Search for the cell housing the specified text and yield its [x, y] center coordinate. 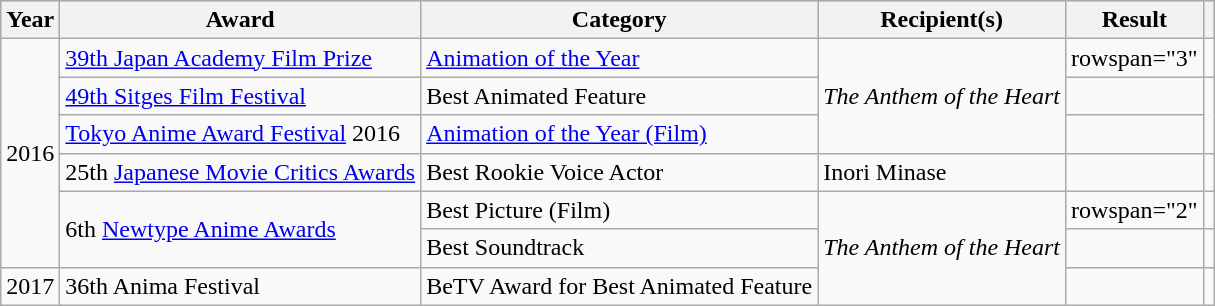
2016 [30, 153]
36th Anima Festival [240, 286]
Best Soundtrack [620, 248]
Inori Minase [942, 172]
rowspan="3" [1135, 58]
Best Rookie Voice Actor [620, 172]
2017 [30, 286]
rowspan="2" [1135, 210]
BeTV Award for Best Animated Feature [620, 286]
49th Sitges Film Festival [240, 96]
Category [620, 20]
Animation of the Year [620, 58]
Best Picture (Film) [620, 210]
Best Animated Feature [620, 96]
Animation of the Year (Film) [620, 134]
Tokyo Anime Award Festival 2016 [240, 134]
Result [1135, 20]
Year [30, 20]
Recipient(s) [942, 20]
6th Newtype Anime Awards [240, 229]
39th Japan Academy Film Prize [240, 58]
Award [240, 20]
25th Japanese Movie Critics Awards [240, 172]
